Scan for the cell matching the given text and deliver its [x, y] coordinate at center. 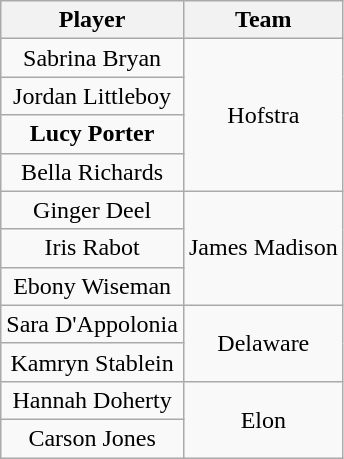
Ebony Wiseman [92, 286]
Sara D'Appolonia [92, 324]
Hofstra [263, 115]
Ginger Deel [92, 210]
Team [263, 20]
Iris Rabot [92, 248]
Bella Richards [92, 172]
Lucy Porter [92, 134]
Jordan Littleboy [92, 96]
Player [92, 20]
Carson Jones [92, 438]
Sabrina Bryan [92, 58]
James Madison [263, 248]
Elon [263, 419]
Hannah Doherty [92, 400]
Kamryn Stablein [92, 362]
Delaware [263, 343]
